Identify which cell holds the provided text, then report its [x, y] central coordinate. 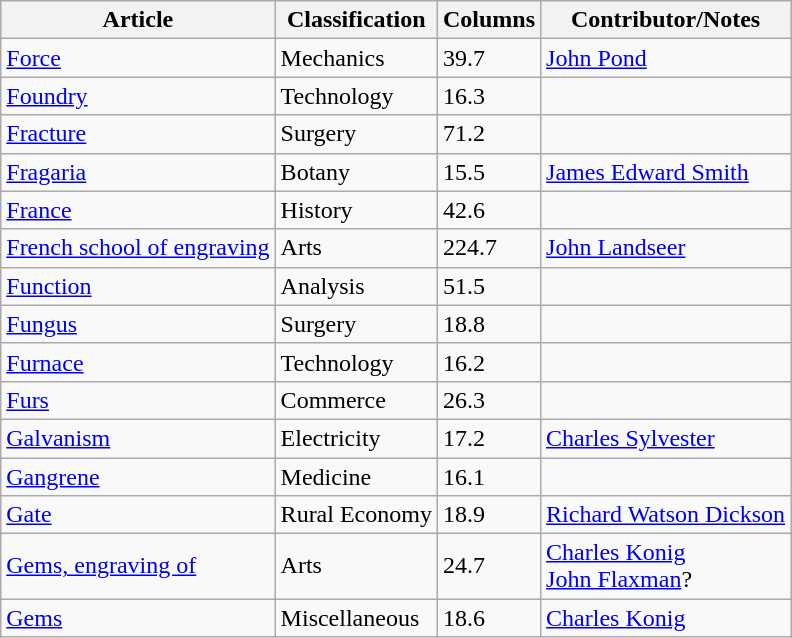
Charles Konig [666, 618]
Rural Economy [356, 515]
Charles Sylvester [666, 438]
16.2 [488, 362]
Botany [356, 172]
18.6 [488, 618]
16.3 [488, 96]
17.2 [488, 438]
Fungus [138, 324]
Classification [356, 20]
Commerce [356, 400]
Gate [138, 515]
Fracture [138, 134]
Article [138, 20]
Gangrene [138, 477]
24.7 [488, 566]
Columns [488, 20]
16.1 [488, 477]
Gems [138, 618]
James Edward Smith [666, 172]
Force [138, 58]
42.6 [488, 210]
Gems, engraving of [138, 566]
18.8 [488, 324]
Medicine [356, 477]
Richard Watson Dickson [666, 515]
Charles KonigJohn Flaxman? [666, 566]
71.2 [488, 134]
Galvanism [138, 438]
Foundry [138, 96]
Electricity [356, 438]
51.5 [488, 286]
26.3 [488, 400]
Function [138, 286]
224.7 [488, 248]
Contributor/Notes [666, 20]
French school of engraving [138, 248]
15.5 [488, 172]
John Pond [666, 58]
18.9 [488, 515]
Furnace [138, 362]
France [138, 210]
John Landseer [666, 248]
Fragaria [138, 172]
Miscellaneous [356, 618]
Furs [138, 400]
39.7 [488, 58]
Analysis [356, 286]
Mechanics [356, 58]
History [356, 210]
